Scan for the cell matching the given text and deliver its (X, Y) coordinate at center. 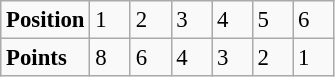
Points (46, 58)
8 (110, 58)
5 (272, 20)
Position (46, 20)
